For the text-containing cell, return its midpoint in (X, Y) coordinate format. 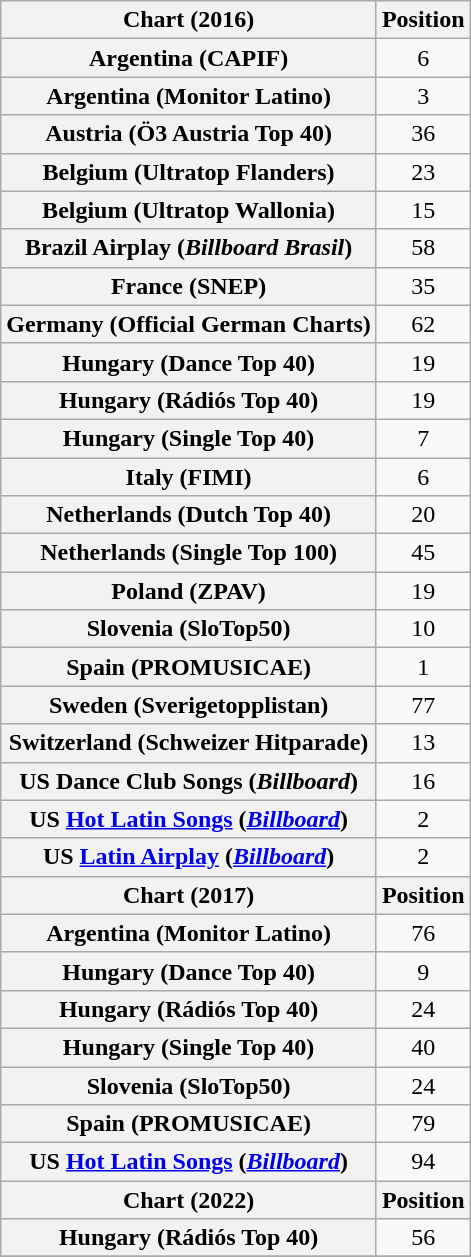
US Dance Club Songs (Billboard) (189, 781)
58 (423, 248)
62 (423, 324)
16 (423, 781)
Chart (2017) (189, 895)
Sweden (Sverigetopplistan) (189, 705)
Belgium (Ultratop Flanders) (189, 172)
Poland (ZPAV) (189, 591)
Switzerland (Schweizer Hitparade) (189, 743)
Brazil Airplay (Billboard Brasil) (189, 248)
Chart (2016) (189, 20)
Netherlands (Dutch Top 40) (189, 515)
45 (423, 553)
10 (423, 629)
Italy (FIMI) (189, 477)
Germany (Official German Charts) (189, 324)
Austria (Ö3 Austria Top 40) (189, 134)
3 (423, 96)
56 (423, 1238)
20 (423, 515)
13 (423, 743)
Argentina (CAPIF) (189, 58)
23 (423, 172)
France (SNEP) (189, 286)
36 (423, 134)
1 (423, 667)
7 (423, 438)
15 (423, 210)
Belgium (Ultratop Wallonia) (189, 210)
77 (423, 705)
35 (423, 286)
40 (423, 1047)
9 (423, 971)
Chart (2022) (189, 1200)
94 (423, 1162)
Netherlands (Single Top 100) (189, 553)
US Latin Airplay (Billboard) (189, 857)
79 (423, 1124)
76 (423, 933)
